Find where the given text appears and provide that cell's center as [x, y] coordinate. 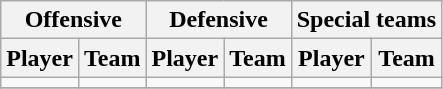
Special teams [366, 20]
Offensive [74, 20]
Defensive [218, 20]
